Output the (x, y) coordinate of the center of the cell containing the given text.  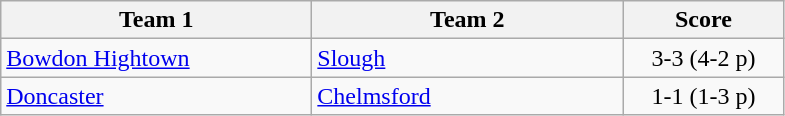
Team 1 (156, 20)
Doncaster (156, 96)
Team 2 (468, 20)
Bowdon Hightown (156, 58)
Slough (468, 58)
Score (704, 20)
3-3 (4-2 p) (704, 58)
1-1 (1-3 p) (704, 96)
Chelmsford (468, 96)
